From the cell containing the given text, extract its center point as (x, y) coordinate. 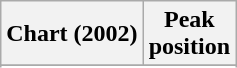
Peakposition (189, 34)
Chart (2002) (72, 34)
